Return the [x, y] coordinate for the center point of the cell that contains the specified text.  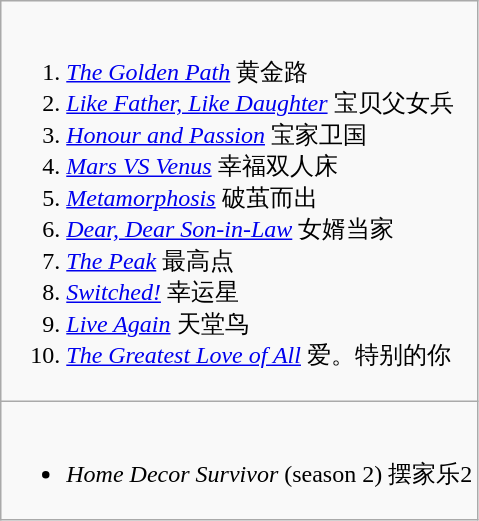
Home Decor Survivor (season 2) 摆家乐2 [240, 461]
